Search for the cell housing the specified text and yield its [x, y] center coordinate. 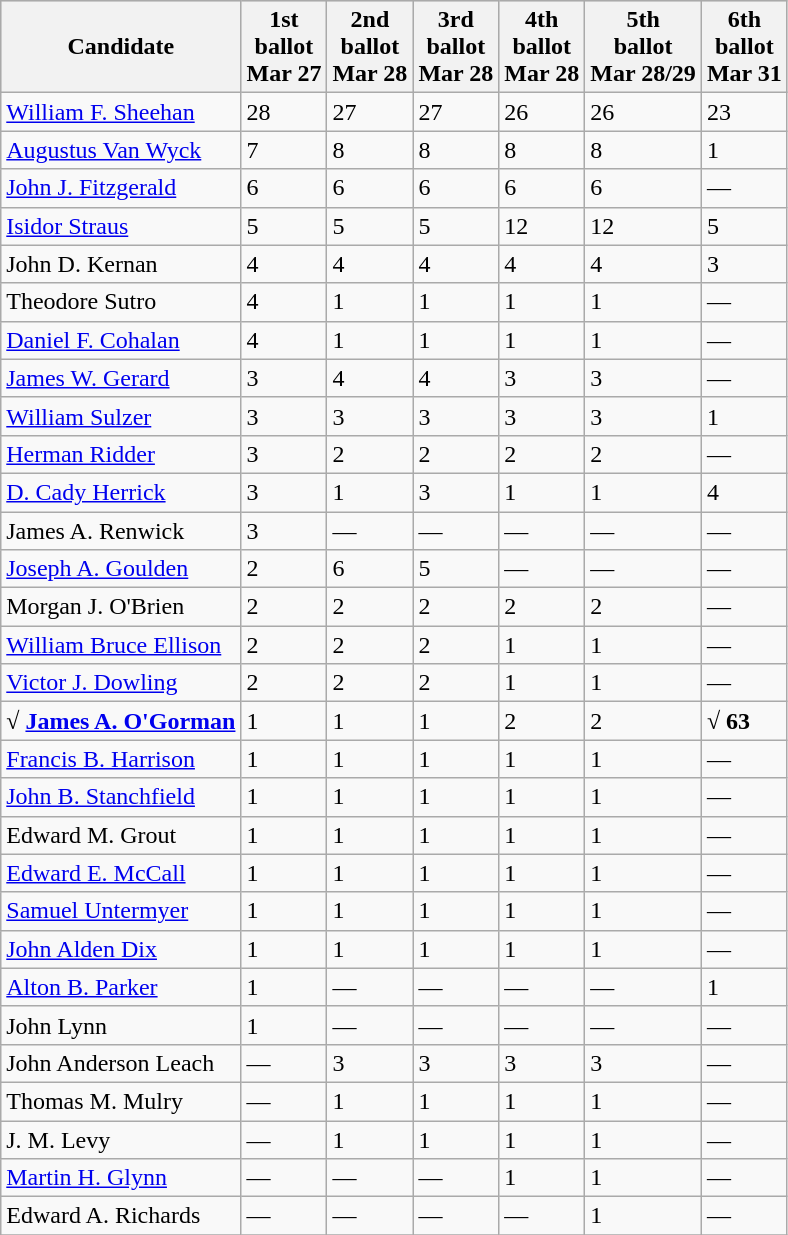
5thballotMar 28/29 [644, 47]
Thomas M. Mulry [121, 1101]
Alton B. Parker [121, 987]
28 [284, 112]
Augustus Van Wyck [121, 150]
John B. Stanchfield [121, 797]
William Bruce Ellison [121, 645]
6thballotMar 31 [744, 47]
Samuel Untermyer [121, 911]
Edward A. Richards [121, 1216]
Daniel F. Cohalan [121, 340]
Edward E. McCall [121, 873]
√ 63 [744, 721]
John Alden Dix [121, 949]
John D. Kernan [121, 264]
John Lynn [121, 1025]
7 [284, 150]
Martin H. Glynn [121, 1178]
Victor J. Dowling [121, 683]
Joseph A. Goulden [121, 569]
John Anderson Leach [121, 1063]
23 [744, 112]
James W. Gerard [121, 378]
Morgan J. O'Brien [121, 607]
William Sulzer [121, 416]
√ James A. O'Gorman [121, 721]
John J. Fitzgerald [121, 188]
3rdballotMar 28 [456, 47]
James A. Renwick [121, 531]
Isidor Straus [121, 226]
William F. Sheehan [121, 112]
Herman Ridder [121, 454]
J. M. Levy [121, 1139]
1stballotMar 27 [284, 47]
Francis B. Harrison [121, 759]
Theodore Sutro [121, 302]
D. Cady Herrick [121, 492]
Edward M. Grout [121, 835]
Candidate [121, 47]
4thballotMar 28 [542, 47]
2ndballotMar 28 [370, 47]
